Find where the given text appears and provide that cell's center as [X, Y] coordinate. 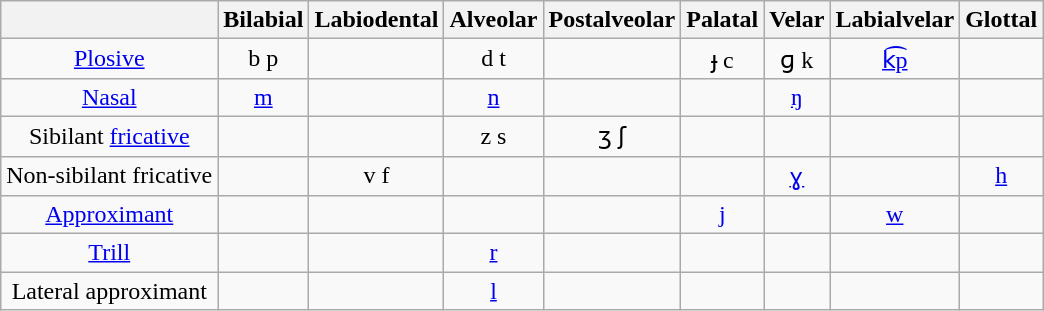
Trill [110, 253]
Sibilant fricative [110, 136]
Plosive [110, 59]
Velar [797, 20]
Labialvelar [895, 20]
Approximant [110, 215]
h [1002, 176]
Nasal [110, 97]
ɣ [797, 176]
w [895, 215]
Glottal [1002, 20]
j [722, 215]
Postalveolar [612, 20]
ɟ c [722, 59]
Alveolar [494, 20]
Non-sibilant fricative [110, 176]
b p [264, 59]
Labiodental [376, 20]
l [494, 291]
Lateral approximant [110, 291]
Palatal [722, 20]
ɡ k [797, 59]
Bilabial [264, 20]
m [264, 97]
k͡p [895, 59]
ŋ [797, 97]
n [494, 97]
r [494, 253]
d t [494, 59]
ʒ ʃ [612, 136]
v f [376, 176]
z s [494, 136]
